Output the [X, Y] coordinate of the center of the cell containing the given text.  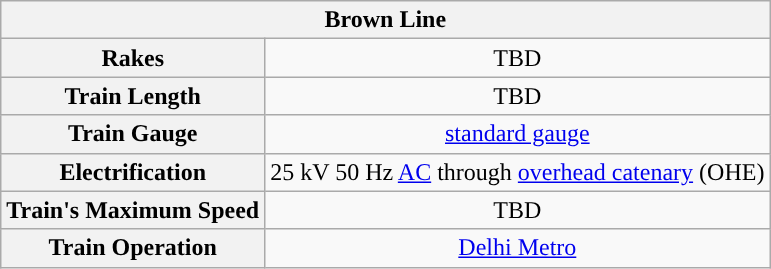
Electrification [133, 172]
Delhi Metro [518, 248]
Rakes [133, 58]
Train Length [133, 96]
25 kV 50 Hz AC through overhead catenary (OHE) [518, 172]
Train's Maximum Speed [133, 210]
standard gauge [518, 134]
Train Gauge [133, 134]
Brown Line [386, 20]
Train Operation [133, 248]
